Capture the cell that displays the provided text and extract its (X, Y) central coordinate. 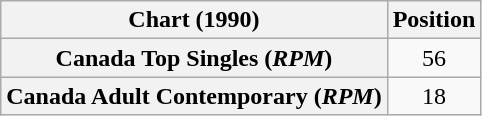
18 (434, 96)
56 (434, 58)
Canada Top Singles (RPM) (194, 58)
Chart (1990) (194, 20)
Canada Adult Contemporary (RPM) (194, 96)
Position (434, 20)
